Return the [x, y] coordinate for the center point of the cell that contains the specified text.  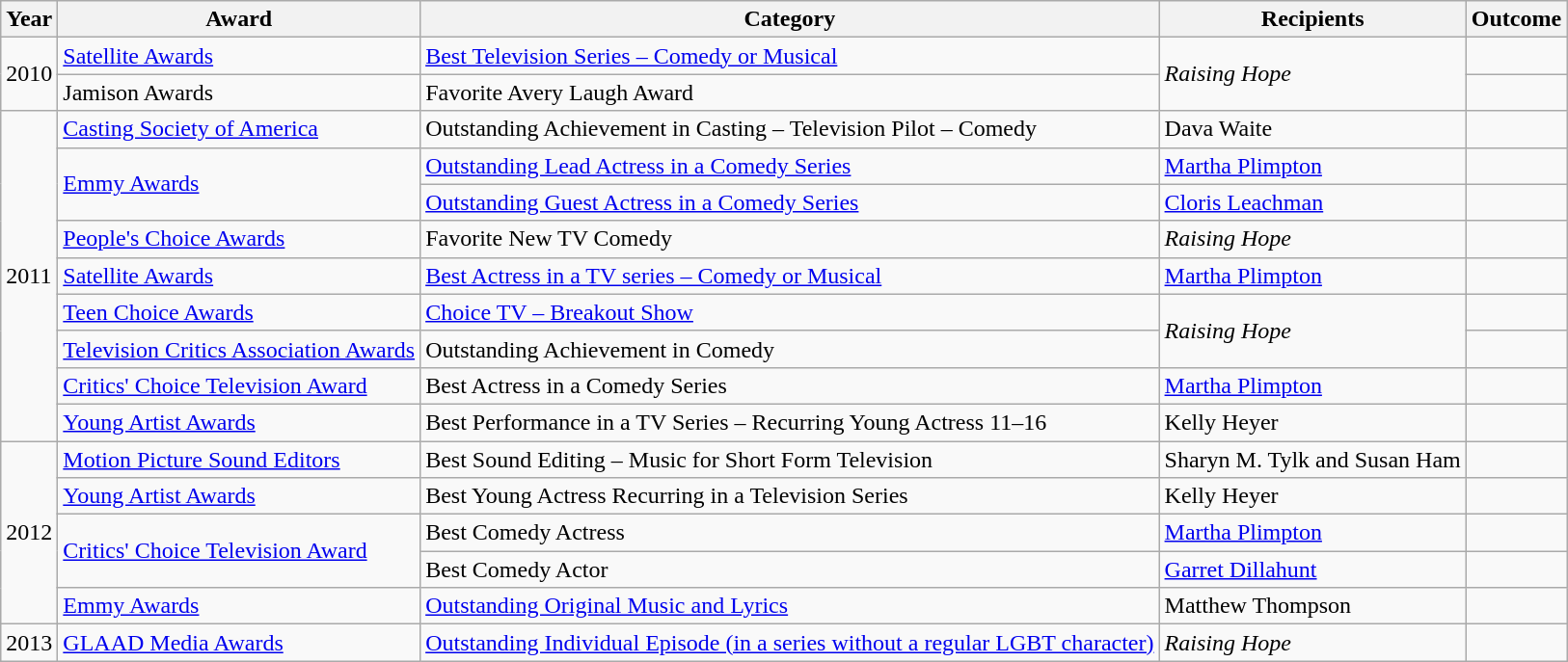
Outstanding Original Music and Lyrics [790, 606]
Best Comedy Actress [790, 533]
Garret Dillahunt [1312, 569]
Matthew Thompson [1312, 606]
Cloris Leachman [1312, 202]
Sharyn M. Tylk and Susan Ham [1312, 460]
Best Actress in a Comedy Series [790, 385]
Best Television Series – Comedy or Musical [790, 56]
People's Choice Awards [239, 239]
2011 [29, 276]
Jamison Awards [239, 93]
Award [239, 19]
Best Young Actress Recurring in a Television Series [790, 496]
2013 [29, 643]
Outstanding Lead Actress in a Comedy Series [790, 166]
Outcome [1516, 19]
Outstanding Achievement in Comedy [790, 349]
Favorite Avery Laugh Award [790, 93]
Best Performance in a TV Series – Recurring Young Actress 11–16 [790, 422]
Outstanding Achievement in Casting – Television Pilot – Comedy [790, 129]
Teen Choice Awards [239, 312]
Television Critics Association Awards [239, 349]
Category [790, 19]
Dava Waite [1312, 129]
Recipients [1312, 19]
Outstanding Individual Episode (in a series without a regular LGBT character) [790, 643]
Best Actress in a TV series – Comedy or Musical [790, 276]
Casting Society of America [239, 129]
Best Sound Editing – Music for Short Form Television [790, 460]
2012 [29, 533]
Motion Picture Sound Editors [239, 460]
Outstanding Guest Actress in a Comedy Series [790, 202]
2010 [29, 74]
GLAAD Media Awards [239, 643]
Best Comedy Actor [790, 569]
Favorite New TV Comedy [790, 239]
Choice TV – Breakout Show [790, 312]
Year [29, 19]
